Determine the [x, y] coordinate at the center of the cell enclosing the given text.  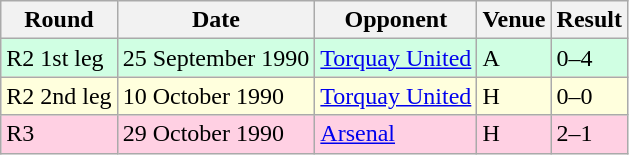
0–4 [589, 58]
R2 1st leg [59, 58]
29 October 1990 [216, 134]
R2 2nd leg [59, 96]
R3 [59, 134]
Arsenal [396, 134]
0–0 [589, 96]
25 September 1990 [216, 58]
Result [589, 20]
Date [216, 20]
Round [59, 20]
Venue [514, 20]
2–1 [589, 134]
Opponent [396, 20]
A [514, 58]
10 October 1990 [216, 96]
